Find where the given text appears and provide that cell's center as [X, Y] coordinate. 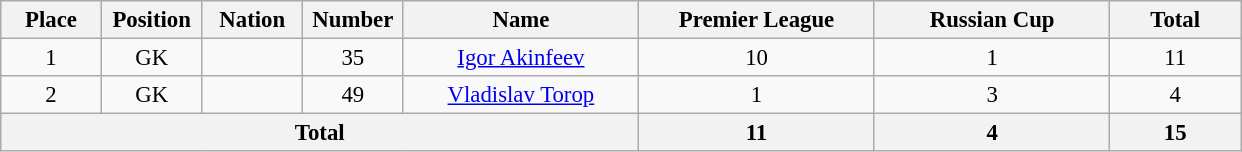
Vladislav Torop [521, 95]
3 [992, 95]
35 [354, 58]
15 [1176, 133]
49 [354, 95]
Position [152, 20]
Nation [252, 20]
2 [52, 95]
Place [52, 20]
10 [757, 58]
Name [521, 20]
Russian Cup [992, 20]
Igor Akinfeev [521, 58]
Premier League [757, 20]
Number [354, 20]
